Pinpoint the cell where the given text exists, returning its (x, y) midpoint coordinate. 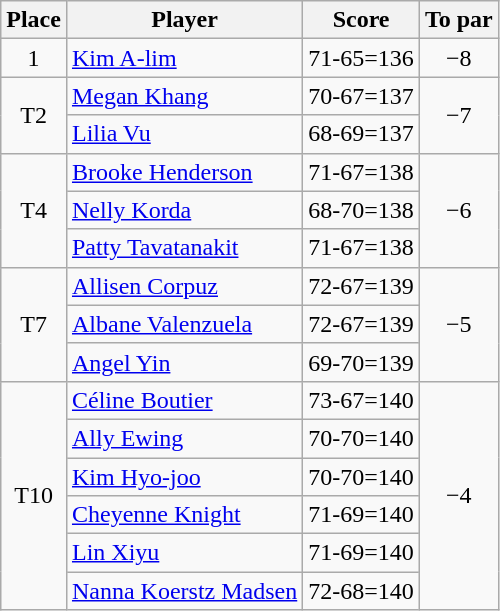
T4 (34, 210)
T2 (34, 115)
Player (184, 20)
Allisen Corpuz (184, 286)
−6 (458, 210)
Céline Boutier (184, 400)
68-69=137 (362, 134)
Place (34, 20)
−5 (458, 324)
69-70=139 (362, 362)
Cheyenne Knight (184, 515)
Angel Yin (184, 362)
70-67=137 (362, 96)
−8 (458, 58)
To par (458, 20)
Kim Hyo-joo (184, 477)
Albane Valenzuela (184, 324)
Brooke Henderson (184, 172)
Megan Khang (184, 96)
Score (362, 20)
72-68=140 (362, 591)
Lin Xiyu (184, 553)
Kim A-lim (184, 58)
−7 (458, 115)
Nanna Koerstz Madsen (184, 591)
T10 (34, 495)
68-70=138 (362, 210)
T7 (34, 324)
73-67=140 (362, 400)
Ally Ewing (184, 438)
Lilia Vu (184, 134)
71-65=136 (362, 58)
1 (34, 58)
Nelly Korda (184, 210)
−4 (458, 495)
Patty Tavatanakit (184, 248)
